Return (x, y) of the center of cell containing provided text 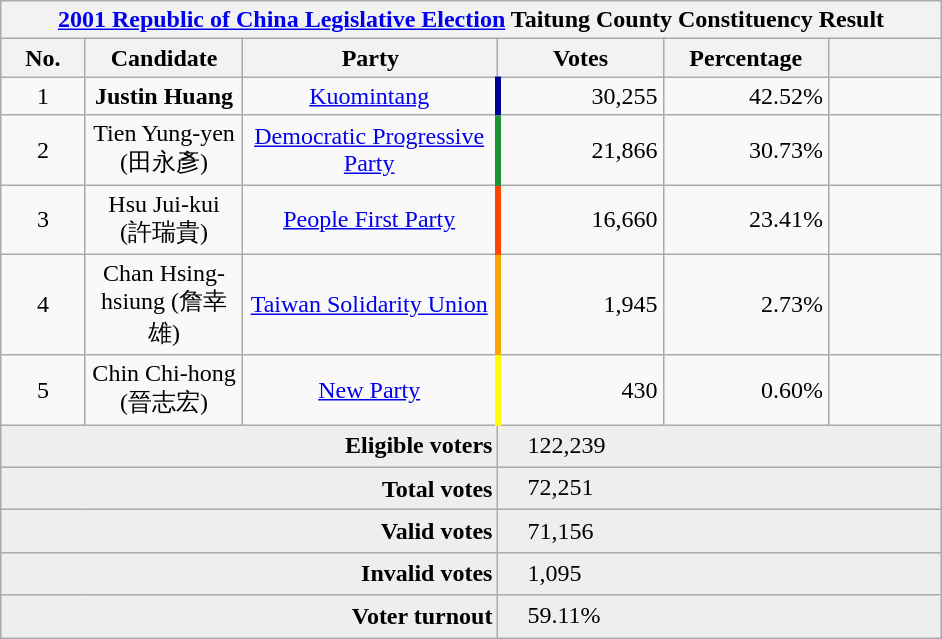
Chan Hsing-hsiung (詹幸雄) (164, 304)
72,251 (720, 488)
Kuomintang (370, 96)
59.11% (720, 616)
Justin Huang (164, 96)
New Party (370, 390)
122,239 (720, 446)
3 (42, 219)
1 (42, 96)
Hsu Jui-kui (許瑞貴) (164, 219)
71,156 (720, 532)
Taiwan Solidarity Union (370, 304)
21,866 (580, 150)
Voter turnout (248, 616)
30,255 (580, 96)
Eligible voters (248, 446)
Democratic Progressive Party (370, 150)
Candidate (164, 58)
42.52% (746, 96)
30.73% (746, 150)
Total votes (248, 488)
Valid votes (248, 532)
Tien Yung-yen (田永彥) (164, 150)
23.41% (746, 219)
Party (370, 58)
1,095 (720, 574)
16,660 (580, 219)
2.73% (746, 304)
430 (580, 390)
0.60% (746, 390)
2001 Republic of China Legislative Election Taitung County Constituency Result (470, 20)
Votes (580, 58)
Percentage (746, 58)
No. (42, 58)
Invalid votes (248, 574)
2 (42, 150)
5 (42, 390)
Chin Chi-hong (晉志宏) (164, 390)
4 (42, 304)
People First Party (370, 219)
1,945 (580, 304)
